Scan for the cell matching the given text and deliver its (X, Y) coordinate at center. 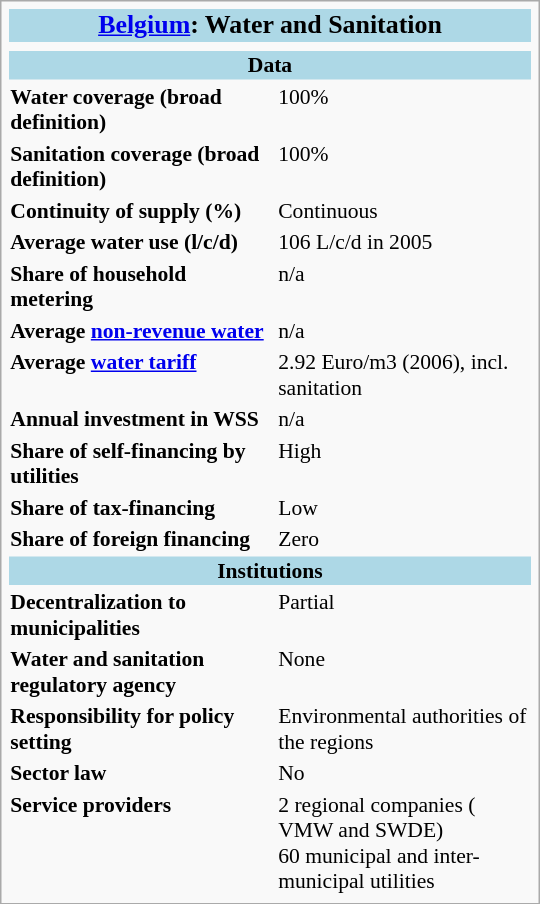
2 regional companies ( VMW and SWDE) 60 municipal and inter-municipal utilities (404, 842)
Service providers (142, 842)
Water and sanitation regulatory agency (142, 672)
Decentralization to municipalities (142, 615)
Zero (404, 539)
Average water use (l/c/d) (142, 242)
None (404, 672)
Water coverage (broad definition) (142, 109)
High (404, 463)
Low (404, 507)
Data (270, 65)
Partial (404, 615)
2.92 Euro/m3 (2006), incl. sanitation (404, 375)
Share of foreign financing (142, 539)
Belgium: Water and Sanitation (270, 26)
No (404, 773)
Share of household metering (142, 286)
106 L/c/d in 2005 (404, 242)
Responsibility for policy setting (142, 729)
Continuity of supply (%) (142, 210)
Sanitation coverage (broad definition) (142, 166)
Institutions (270, 570)
Average non-revenue water (142, 330)
Annual investment in WSS (142, 419)
Sector law (142, 773)
Average water tariff (142, 375)
Share of self-financing by utilities (142, 463)
Share of tax-financing (142, 507)
Continuous (404, 210)
Environmental authorities of the regions (404, 729)
